Capture the cell that displays the provided text and extract its [X, Y] central coordinate. 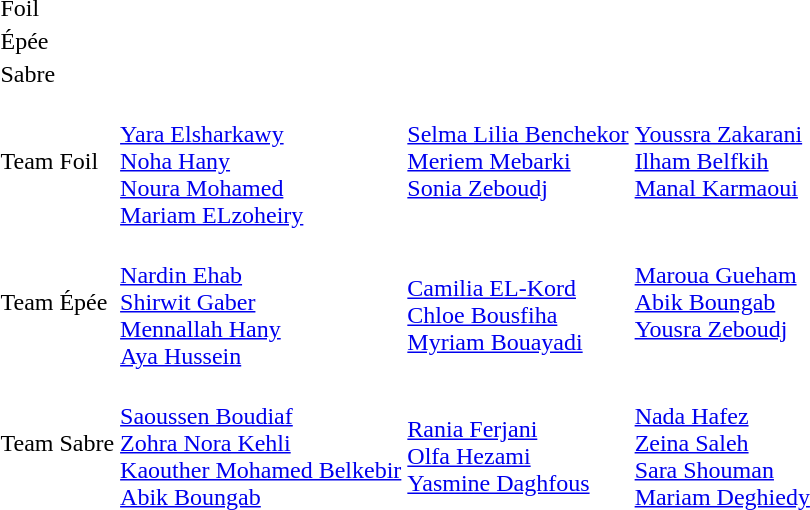
Camilia EL-KordChloe BousfihaMyriam Bouayadi [518, 302]
Nardin EhabShirwit GaberMennallah HanyAya Hussein [261, 302]
Selma Lilia BenchekorMeriem MebarkiSonia Zeboudj [518, 161]
Yara ElsharkawyNoha HanyNoura MohamedMariam ELzoheiry [261, 161]
